Determine the [X, Y] coordinate at the center of the cell enclosing the given text.  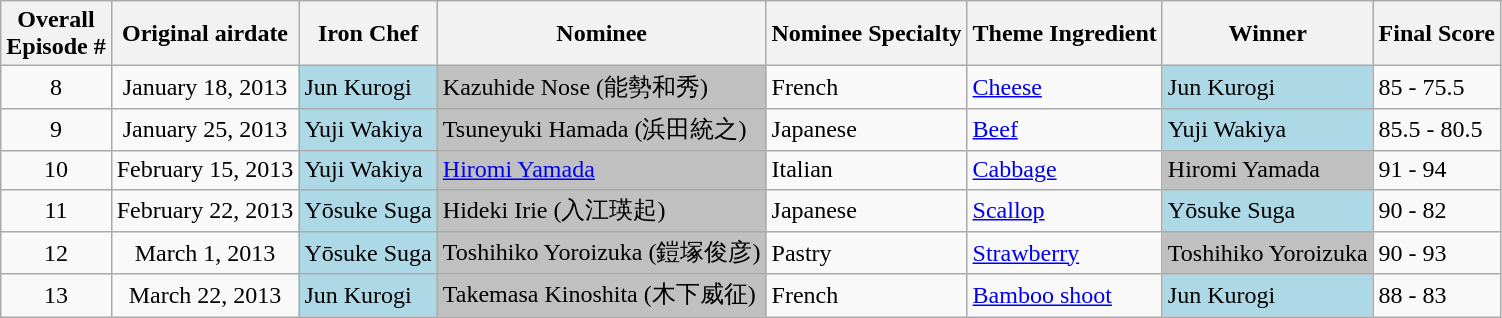
Nominee Specialty [866, 34]
Pastry [866, 254]
Scallop [1064, 210]
March 22, 2013 [205, 296]
February 22, 2013 [205, 210]
13 [56, 296]
Toshihiko Yoroizuka [1268, 254]
88 - 83 [1436, 296]
Cabbage [1064, 170]
Beef [1064, 130]
85 - 75.5 [1436, 88]
Bamboo shoot [1064, 296]
91 - 94 [1436, 170]
12 [56, 254]
Strawberry [1064, 254]
Toshihiko Yoroizuka (鎧塚俊彦) [602, 254]
90 - 93 [1436, 254]
85.5 - 80.5 [1436, 130]
Takemasa Kinoshita (木下威征) [602, 296]
Cheese [1064, 88]
Nominee [602, 34]
Hideki Irie (入江瑛起) [602, 210]
March 1, 2013 [205, 254]
10 [56, 170]
Iron Chef [368, 34]
11 [56, 210]
9 [56, 130]
Final Score [1436, 34]
OverallEpisode # [56, 34]
January 25, 2013 [205, 130]
January 18, 2013 [205, 88]
Kazuhide Nose (能勢和秀) [602, 88]
Italian [866, 170]
90 - 82 [1436, 210]
8 [56, 88]
Original airdate [205, 34]
Theme Ingredient [1064, 34]
Tsuneyuki Hamada (浜田統之) [602, 130]
February 15, 2013 [205, 170]
Winner [1268, 34]
